Pinpoint the cell where the given text exists, returning its (X, Y) midpoint coordinate. 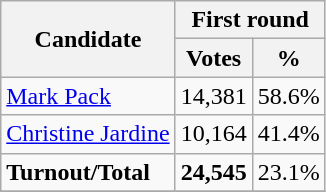
Candidate (88, 39)
41.4% (288, 134)
24,545 (214, 172)
Mark Pack (88, 96)
Turnout/Total (88, 172)
Votes (214, 58)
First round (250, 20)
23.1% (288, 172)
10,164 (214, 134)
58.6% (288, 96)
% (288, 58)
Christine Jardine (88, 134)
14,381 (214, 96)
